For the text-containing cell, return its midpoint in [x, y] coordinate format. 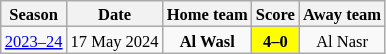
Home team [208, 14]
Date [115, 14]
2023–24 [34, 40]
17 May 2024 [115, 40]
Season [34, 14]
Away team [342, 14]
Al Wasl [208, 40]
4–0 [276, 40]
Score [276, 14]
Al Nasr [342, 40]
